Provide the [x, y] coordinate of the cell's center where the given text is located.  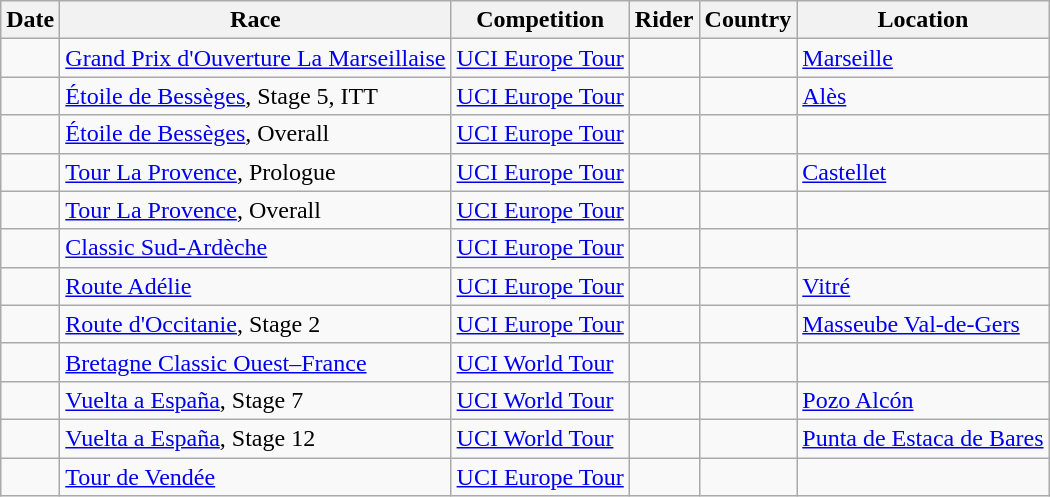
Competition [540, 20]
Rider [664, 20]
Classic Sud-Ardèche [256, 248]
Route Adélie [256, 286]
Vuelta a España, Stage 7 [256, 400]
Étoile de Bessèges, Overall [256, 134]
Bretagne Classic Ouest–France [256, 362]
Route d'Occitanie, Stage 2 [256, 324]
Marseille [923, 58]
Location [923, 20]
Masseube Val-de-Gers [923, 324]
Race [256, 20]
Pozo Alcón [923, 400]
Castellet [923, 172]
Date [30, 20]
Vitré [923, 286]
Tour La Provence, Prologue [256, 172]
Grand Prix d'Ouverture La Marseillaise [256, 58]
Étoile de Bessèges, Stage 5, ITT [256, 96]
Country [748, 20]
Vuelta a España, Stage 12 [256, 438]
Tour de Vendée [256, 477]
Alès [923, 96]
Tour La Provence, Overall [256, 210]
Punta de Estaca de Bares [923, 438]
